Pinpoint the cell where the given text exists, returning its [X, Y] midpoint coordinate. 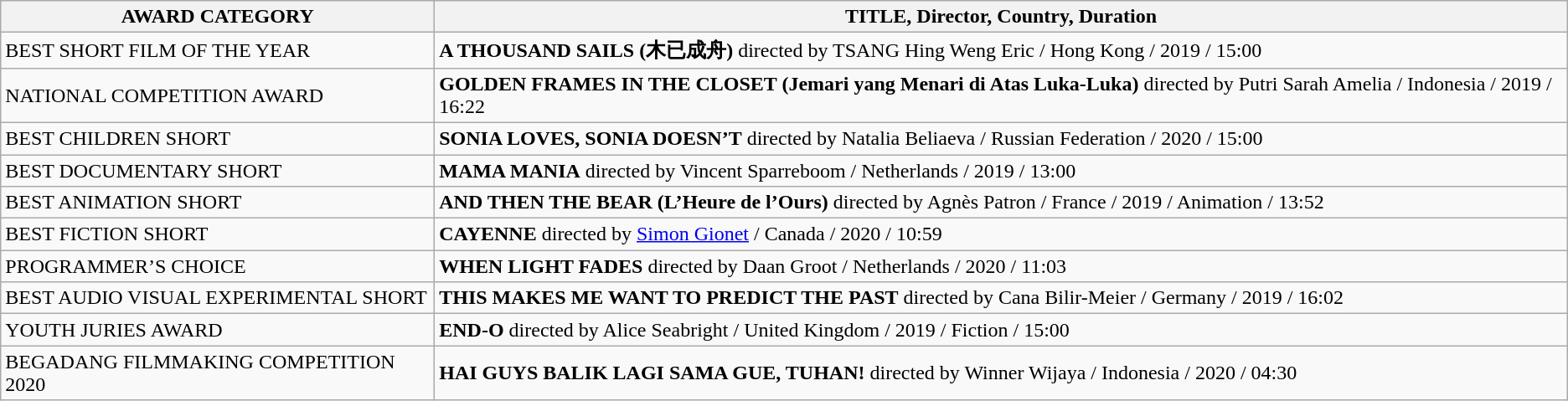
END-O directed by Alice Seabright / United Kingdom / 2019 / Fiction / 15:00 [1002, 330]
BEST CHILDREN SHORT [218, 138]
AND THEN THE BEAR (L’Heure de l’Ours) directed by Agnès Patron / France / 2019 / Animation / 13:52 [1002, 203]
WHEN LIGHT FADES directed by Daan Groot / Netherlands / 2020 / 11:03 [1002, 266]
BEST AUDIO VISUAL EXPERIMENTAL SHORT [218, 298]
CAYENNE directed by Simon Gionet / Canada / 2020 / 10:59 [1002, 234]
BEGADANG FILMMAKING COMPETITION 2020 [218, 373]
BEST DOCUMENTARY SHORT [218, 170]
NATIONAL COMPETITION AWARD [218, 95]
GOLDEN FRAMES IN THE CLOSET (Jemari yang Menari di Atas Luka-Luka) directed by Putri Sarah Amelia / Indonesia / 2019 / 16:22 [1002, 95]
BEST SHORT FILM OF THE YEAR [218, 50]
HAI GUYS BALIK LAGI SAMA GUE, TUHAN! directed by Winner Wijaya / Indonesia / 2020 / 04:30 [1002, 373]
A THOUSAND SAILS (木已成舟) directed by TSANG Hing Weng Eric / Hong Kong / 2019 / 15:00 [1002, 50]
YOUTH JURIES AWARD [218, 330]
BEST ANIMATION SHORT [218, 203]
TITLE, Director, Country, Duration [1002, 17]
BEST FICTION SHORT [218, 234]
PROGRAMMER’S CHOICE [218, 266]
SONIA LOVES, SONIA DOESN’T directed by Natalia Beliaeva / Russian Federation / 2020 / 15:00 [1002, 138]
THIS MAKES ME WANT TO PREDICT THE PAST directed by Cana Bilir-Meier / Germany / 2019 / 16:02 [1002, 298]
MAMA MANIA directed by Vincent Sparreboom / Netherlands / 2019 / 13:00 [1002, 170]
AWARD CATEGORY [218, 17]
